Scan for the cell matching the given text and deliver its [x, y] coordinate at center. 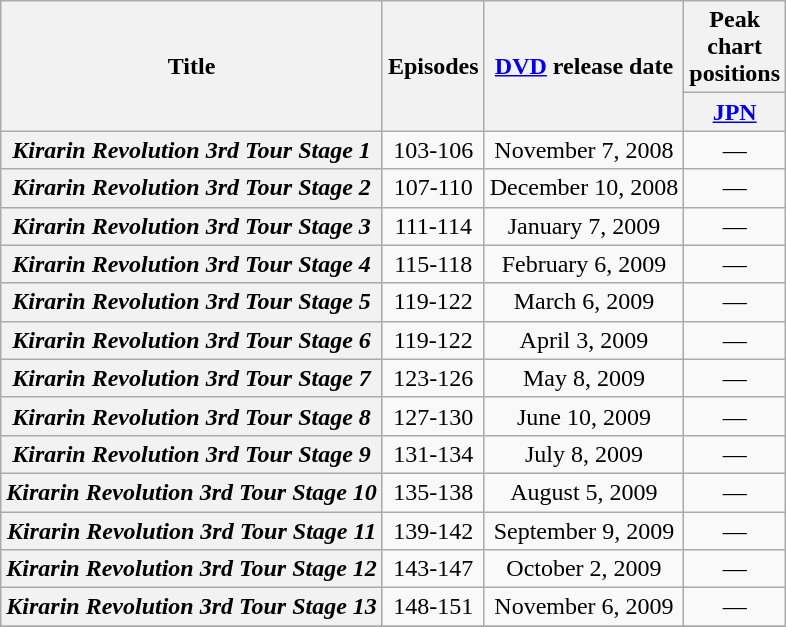
123-126 [433, 378]
139-142 [433, 531]
April 3, 2009 [584, 340]
JPN [735, 112]
Kirarin Revolution 3rd Tour Stage 4 [192, 264]
Kirarin Revolution 3rd Tour Stage 10 [192, 492]
148-151 [433, 607]
March 6, 2009 [584, 302]
October 2, 2009 [584, 569]
Kirarin Revolution 3rd Tour Stage 3 [192, 226]
Kirarin Revolution 3rd Tour Stage 11 [192, 531]
135-138 [433, 492]
DVD release date [584, 66]
115-118 [433, 264]
Kirarin Revolution 3rd Tour Stage 9 [192, 454]
Title [192, 66]
Kirarin Revolution 3rd Tour Stage 12 [192, 569]
127-130 [433, 416]
November 6, 2009 [584, 607]
May 8, 2009 [584, 378]
February 6, 2009 [584, 264]
Kirarin Revolution 3rd Tour Stage 13 [192, 607]
Kirarin Revolution 3rd Tour Stage 6 [192, 340]
103-106 [433, 150]
August 5, 2009 [584, 492]
Peak chart positions [735, 47]
Kirarin Revolution 3rd Tour Stage 5 [192, 302]
Kirarin Revolution 3rd Tour Stage 2 [192, 188]
107-110 [433, 188]
Kirarin Revolution 3rd Tour Stage 7 [192, 378]
Kirarin Revolution 3rd Tour Stage 1 [192, 150]
143-147 [433, 569]
June 10, 2009 [584, 416]
November 7, 2008 [584, 150]
131-134 [433, 454]
111-114 [433, 226]
December 10, 2008 [584, 188]
Kirarin Revolution 3rd Tour Stage 8 [192, 416]
July 8, 2009 [584, 454]
January 7, 2009 [584, 226]
Episodes [433, 66]
September 9, 2009 [584, 531]
